Find where the given text appears and provide that cell's center as (X, Y) coordinate. 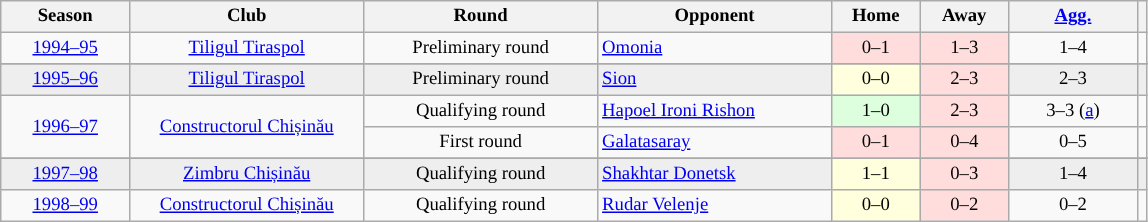
Round (481, 16)
Shakhtar Donetsk (715, 174)
0–4 (964, 142)
Sion (715, 80)
Away (964, 16)
Season (66, 16)
1996–97 (66, 128)
Galatasaray (715, 142)
3–3 (a) (1072, 112)
1–3 (964, 48)
Hapoel Ironi Rishon (715, 112)
1995–96 (66, 80)
0–5 (1072, 142)
Omonia (715, 48)
Opponent (715, 16)
Agg. (1072, 16)
Club (247, 16)
1998–99 (66, 206)
1997–98 (66, 174)
Home (876, 16)
0–3 (964, 174)
1–0 (876, 112)
Rudar Velenje (715, 206)
Zimbru Chișinău (247, 174)
First round (481, 142)
1–1 (876, 174)
1994–95 (66, 48)
